Search for the cell housing the specified text and yield its (X, Y) center coordinate. 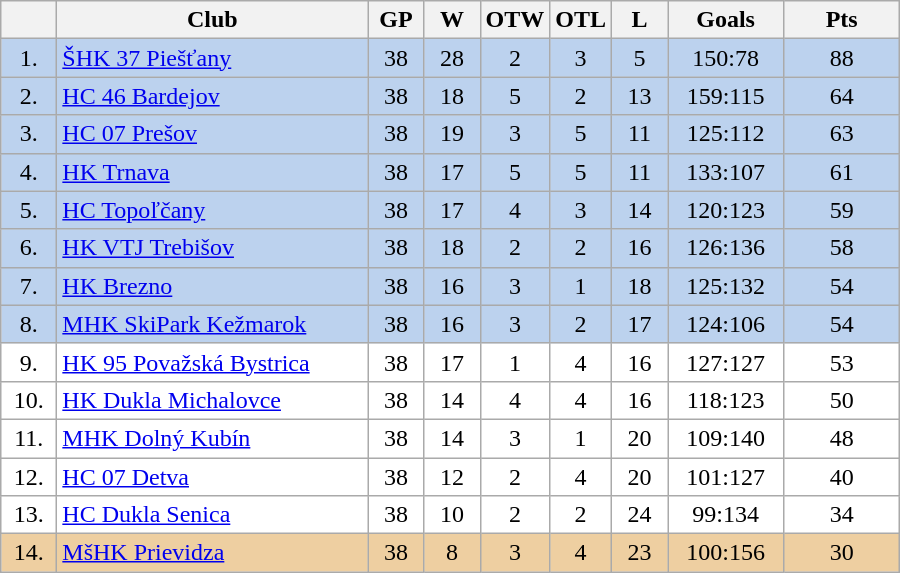
GP (396, 20)
48 (842, 438)
L (640, 20)
HK VTJ Trebišov (212, 248)
120:123 (726, 210)
13. (29, 515)
63 (842, 134)
133:107 (726, 172)
109:140 (726, 438)
126:136 (726, 248)
64 (842, 96)
MšHK Prievidza (212, 553)
HC 46 Bardejov (212, 96)
9. (29, 362)
MHK Dolný Kubín (212, 438)
HC Topoľčany (212, 210)
3. (29, 134)
5. (29, 210)
HK 95 Považská Bystrica (212, 362)
40 (842, 477)
OTL (581, 20)
HK Dukla Michalovce (212, 400)
19 (452, 134)
118:123 (726, 400)
50 (842, 400)
HK Brezno (212, 286)
10. (29, 400)
1. (29, 58)
OTW (515, 20)
HC 07 Detva (212, 477)
100:156 (726, 553)
7. (29, 286)
127:127 (726, 362)
11. (29, 438)
59 (842, 210)
HK Trnava (212, 172)
HC 07 Prešov (212, 134)
2. (29, 96)
HC Dukla Senica (212, 515)
34 (842, 515)
150:78 (726, 58)
24 (640, 515)
101:127 (726, 477)
159:115 (726, 96)
W (452, 20)
13 (640, 96)
58 (842, 248)
10 (452, 515)
12. (29, 477)
61 (842, 172)
6. (29, 248)
Pts (842, 20)
MHK SkiPark Kežmarok (212, 324)
Goals (726, 20)
99:134 (726, 515)
124:106 (726, 324)
14. (29, 553)
12 (452, 477)
4. (29, 172)
125:132 (726, 286)
53 (842, 362)
28 (452, 58)
23 (640, 553)
ŠHK 37 Piešťany (212, 58)
Club (212, 20)
30 (842, 553)
8. (29, 324)
8 (452, 553)
88 (842, 58)
125:112 (726, 134)
